Scan for the cell matching the given text and deliver its [X, Y] coordinate at center. 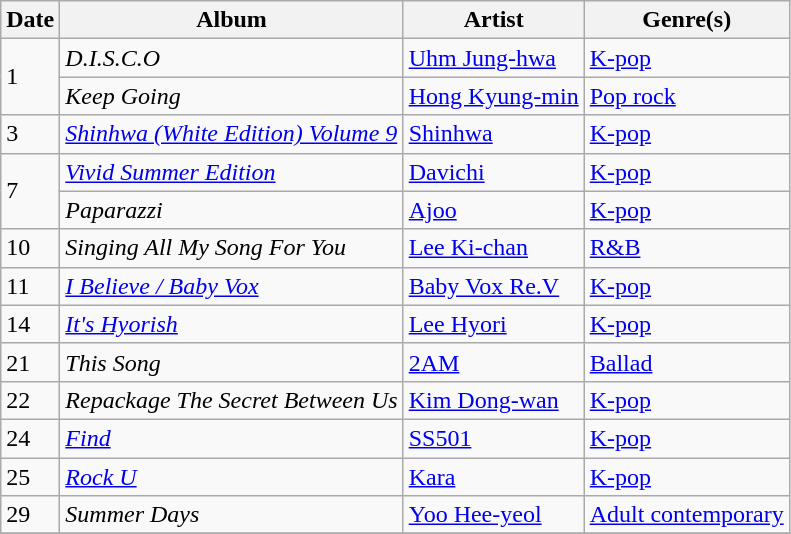
25 [30, 477]
10 [30, 248]
Uhm Jung-hwa [494, 58]
This Song [232, 362]
24 [30, 438]
It's Hyorish [232, 324]
11 [30, 286]
Baby Vox Re.V [494, 286]
Ballad [686, 362]
Ajoo [494, 210]
22 [30, 400]
Lee Hyori [494, 324]
Keep Going [232, 96]
Shinhwa (White Edition) Volume 9 [232, 134]
Yoo Hee-yeol [494, 515]
1 [30, 77]
Kim Dong-wan [494, 400]
Kara [494, 477]
Paparazzi [232, 210]
7 [30, 191]
I Believe / Baby Vox [232, 286]
Rock U [232, 477]
Shinhwa [494, 134]
SS501 [494, 438]
29 [30, 515]
14 [30, 324]
2AM [494, 362]
21 [30, 362]
Vivid Summer Edition [232, 172]
Genre(s) [686, 20]
Hong Kyung-min [494, 96]
Davichi [494, 172]
D.I.S.C.O [232, 58]
Artist [494, 20]
Repackage The Secret Between Us [232, 400]
Date [30, 20]
Find [232, 438]
Pop rock [686, 96]
Singing All My Song For You [232, 248]
Album [232, 20]
3 [30, 134]
Lee Ki-chan [494, 248]
R&B [686, 248]
Summer Days [232, 515]
Adult contemporary [686, 515]
